Extract the (x, y) coordinate from the center of the cell holding the provided text.  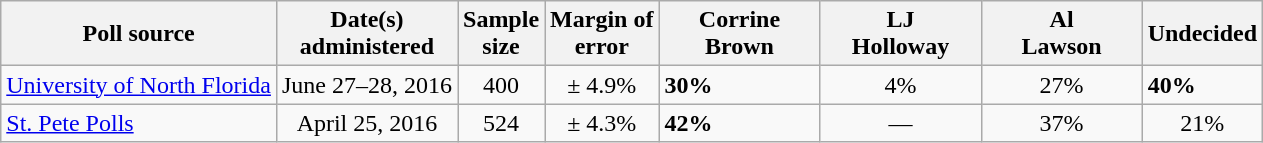
June 27–28, 2016 (366, 85)
Date(s)administered (366, 34)
CorrineBrown (740, 34)
37% (1062, 123)
Margin oferror (602, 34)
LJHolloway (900, 34)
± 4.9% (602, 85)
St. Pete Polls (139, 123)
400 (502, 85)
Undecided (1202, 34)
Samplesize (502, 34)
21% (1202, 123)
4% (900, 85)
± 4.3% (602, 123)
AlLawson (1062, 34)
27% (1062, 85)
Poll source (139, 34)
42% (740, 123)
30% (740, 85)
University of North Florida (139, 85)
April 25, 2016 (366, 123)
— (900, 123)
524 (502, 123)
40% (1202, 85)
